For the text-containing cell, return its midpoint in [X, Y] coordinate format. 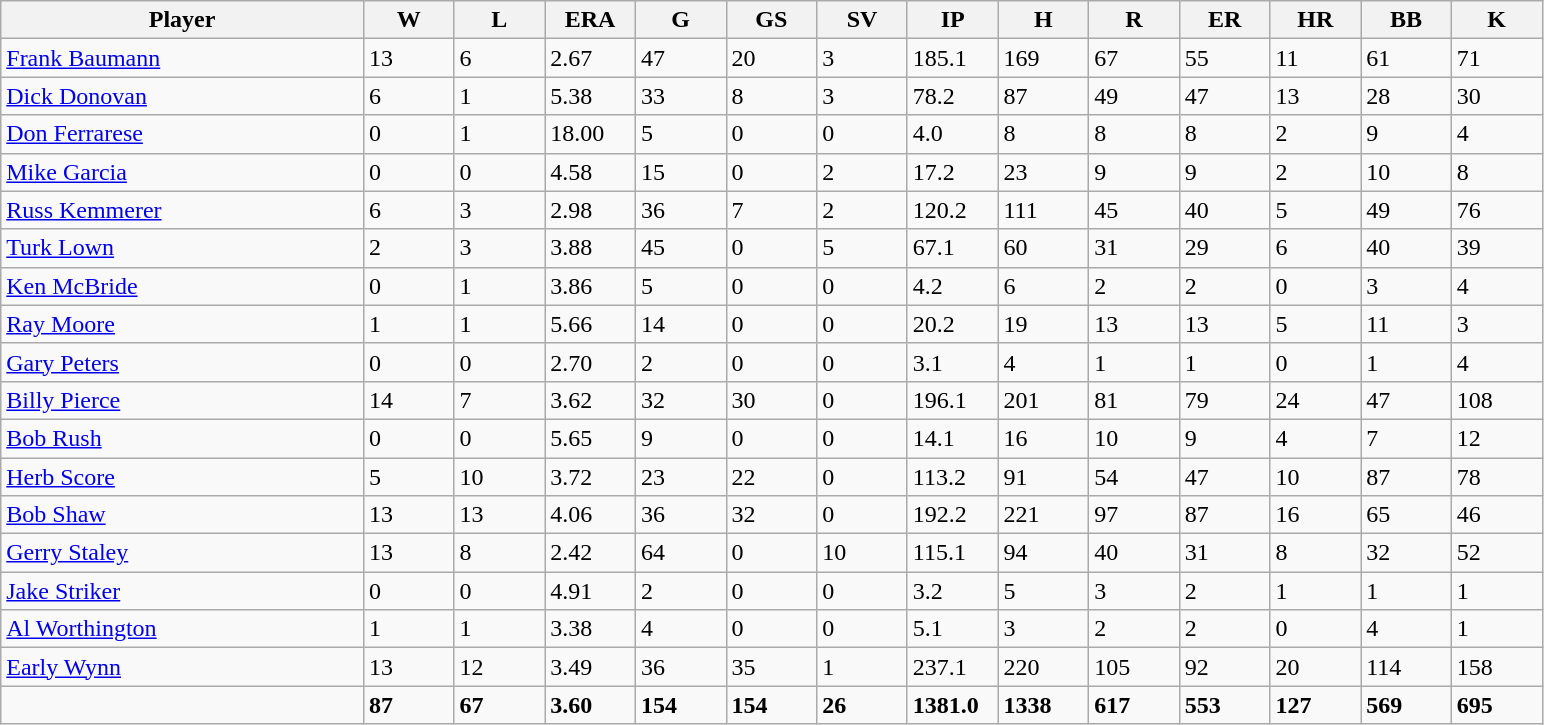
617 [1134, 705]
Herb Score [182, 477]
71 [1496, 58]
97 [1134, 515]
ER [1224, 20]
55 [1224, 58]
4.58 [590, 172]
R [1134, 20]
220 [1044, 667]
2.70 [590, 362]
3.62 [590, 400]
1381.0 [952, 705]
Gary Peters [182, 362]
114 [1406, 667]
Ray Moore [182, 324]
26 [862, 705]
3.38 [590, 629]
Frank Baumann [182, 58]
Jake Striker [182, 591]
196.1 [952, 400]
2.42 [590, 553]
33 [680, 96]
SV [862, 20]
54 [1134, 477]
29 [1224, 248]
IP [952, 20]
92 [1224, 667]
G [680, 20]
Player [182, 20]
64 [680, 553]
GS [772, 20]
W [408, 20]
Bob Rush [182, 438]
5.66 [590, 324]
17.2 [952, 172]
91 [1044, 477]
120.2 [952, 210]
4.06 [590, 515]
3.88 [590, 248]
46 [1496, 515]
695 [1496, 705]
Russ Kemmerer [182, 210]
28 [1406, 96]
108 [1496, 400]
2.67 [590, 58]
192.2 [952, 515]
111 [1044, 210]
4.91 [590, 591]
BB [1406, 20]
3.86 [590, 286]
60 [1044, 248]
Don Ferrarese [182, 134]
4.0 [952, 134]
569 [1406, 705]
3.72 [590, 477]
67.1 [952, 248]
169 [1044, 58]
19 [1044, 324]
K [1496, 20]
HR [1316, 20]
Bob Shaw [182, 515]
5.38 [590, 96]
39 [1496, 248]
Al Worthington [182, 629]
105 [1134, 667]
65 [1406, 515]
ERA [590, 20]
Ken McBride [182, 286]
Mike Garcia [182, 172]
115.1 [952, 553]
Gerry Staley [182, 553]
Billy Pierce [182, 400]
5.1 [952, 629]
18.00 [590, 134]
15 [680, 172]
20.2 [952, 324]
14.1 [952, 438]
61 [1406, 58]
22 [772, 477]
Dick Donovan [182, 96]
113.2 [952, 477]
158 [1496, 667]
79 [1224, 400]
94 [1044, 553]
81 [1134, 400]
3.2 [952, 591]
24 [1316, 400]
185.1 [952, 58]
76 [1496, 210]
78 [1496, 477]
1338 [1044, 705]
3.1 [952, 362]
Turk Lown [182, 248]
201 [1044, 400]
78.2 [952, 96]
5.65 [590, 438]
2.98 [590, 210]
3.60 [590, 705]
127 [1316, 705]
237.1 [952, 667]
4.2 [952, 286]
3.49 [590, 667]
35 [772, 667]
H [1044, 20]
553 [1224, 705]
L [500, 20]
52 [1496, 553]
221 [1044, 515]
Early Wynn [182, 667]
